Find where the given text appears and provide that cell's center as [X, Y] coordinate. 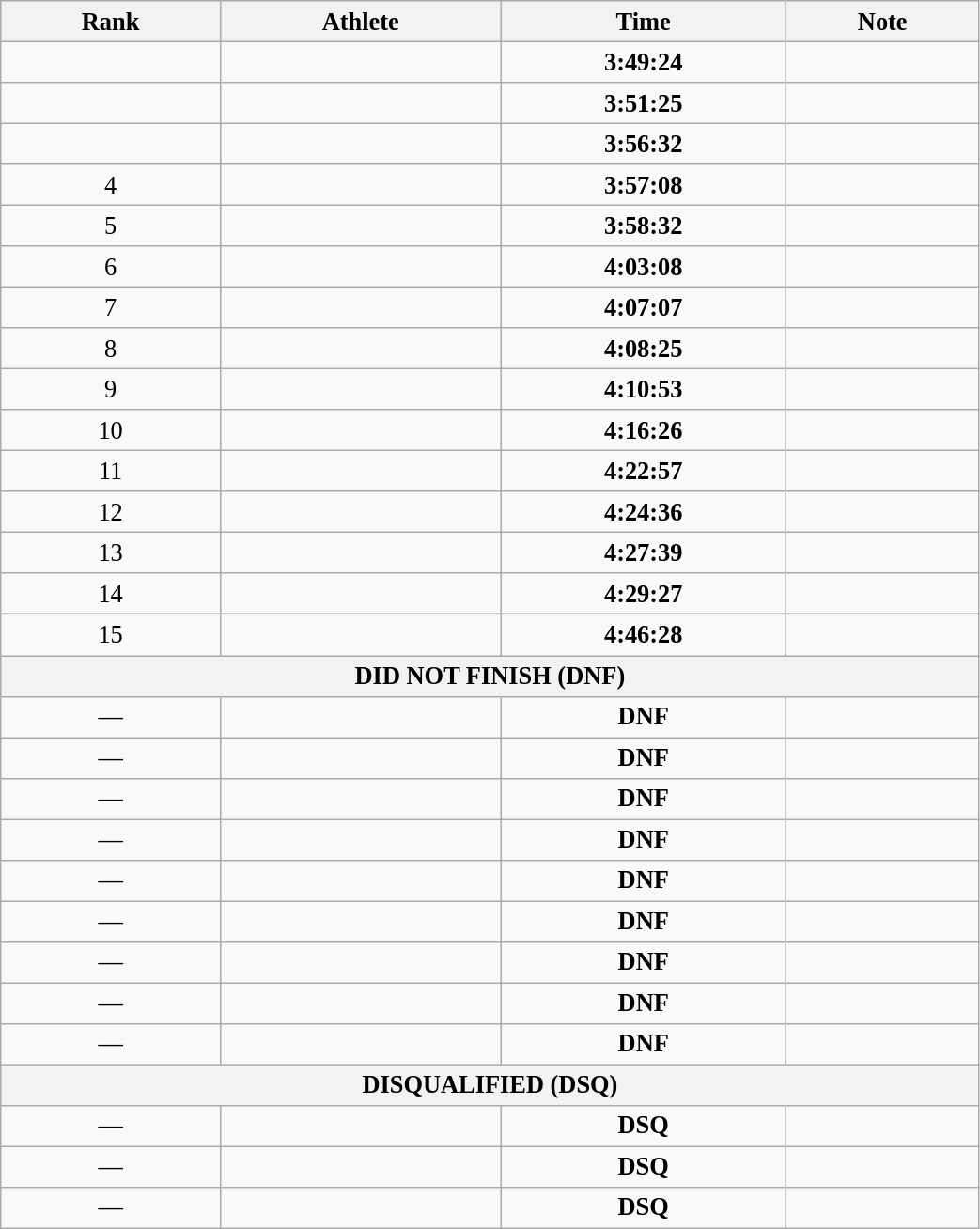
4:24:36 [643, 512]
4:10:53 [643, 389]
4:29:27 [643, 594]
9 [111, 389]
3:57:08 [643, 185]
3:51:25 [643, 102]
DID NOT FINISH (DNF) [490, 676]
6 [111, 267]
4:27:39 [643, 552]
4:46:28 [643, 635]
DISQUALIFIED (DSQ) [490, 1085]
3:56:32 [643, 144]
8 [111, 349]
3:58:32 [643, 226]
11 [111, 471]
4 [111, 185]
4:16:26 [643, 430]
Rank [111, 21]
12 [111, 512]
3:49:24 [643, 62]
Time [643, 21]
15 [111, 635]
4:22:57 [643, 471]
5 [111, 226]
Athlete [361, 21]
14 [111, 594]
Note [882, 21]
4:03:08 [643, 267]
4:08:25 [643, 349]
7 [111, 307]
4:07:07 [643, 307]
13 [111, 552]
10 [111, 430]
